Provide the (x, y) coordinate of the cell's center where the given text is located.  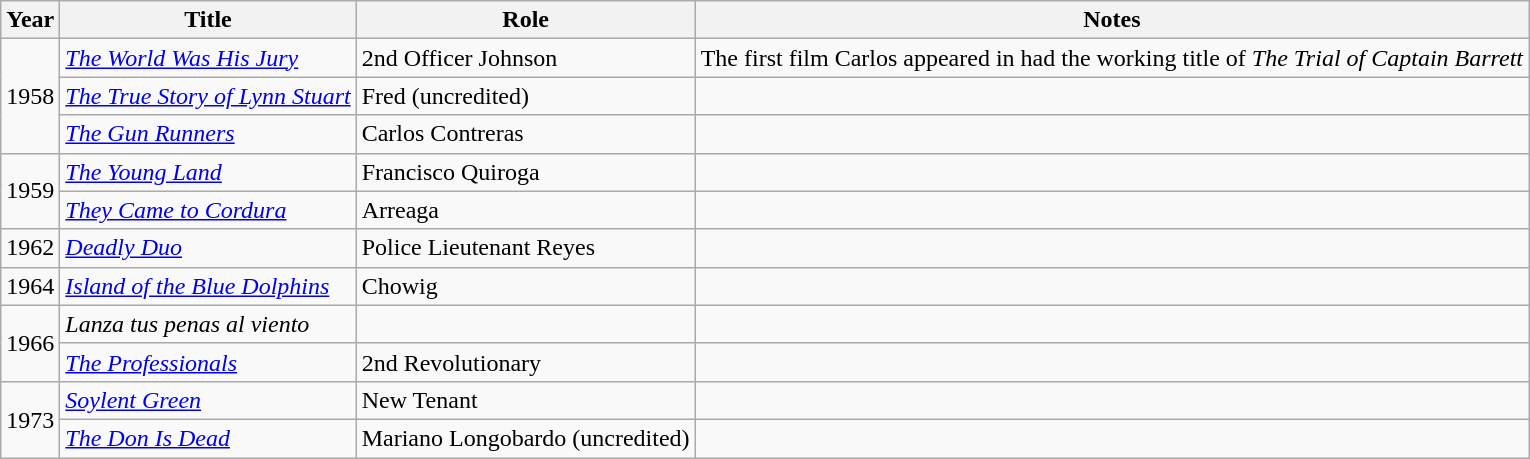
Fred (uncredited) (526, 96)
The first film Carlos appeared in had the working title of The Trial of Captain Barrett (1112, 58)
1958 (30, 96)
2nd Officer Johnson (526, 58)
Chowig (526, 286)
Lanza tus penas al viento (208, 324)
The World Was His Jury (208, 58)
1959 (30, 191)
Role (526, 20)
1964 (30, 286)
Notes (1112, 20)
Francisco Quiroga (526, 172)
Deadly Duo (208, 248)
Police Lieutenant Reyes (526, 248)
Mariano Longobardo (uncredited) (526, 438)
New Tenant (526, 400)
Title (208, 20)
They Came to Cordura (208, 210)
Soylent Green (208, 400)
Year (30, 20)
Carlos Contreras (526, 134)
Arreaga (526, 210)
1966 (30, 343)
The True Story of Lynn Stuart (208, 96)
Island of the Blue Dolphins (208, 286)
The Professionals (208, 362)
2nd Revolutionary (526, 362)
The Gun Runners (208, 134)
The Don Is Dead (208, 438)
1973 (30, 419)
The Young Land (208, 172)
1962 (30, 248)
